Extract the (X, Y) coordinate from the center of the cell holding the provided text.  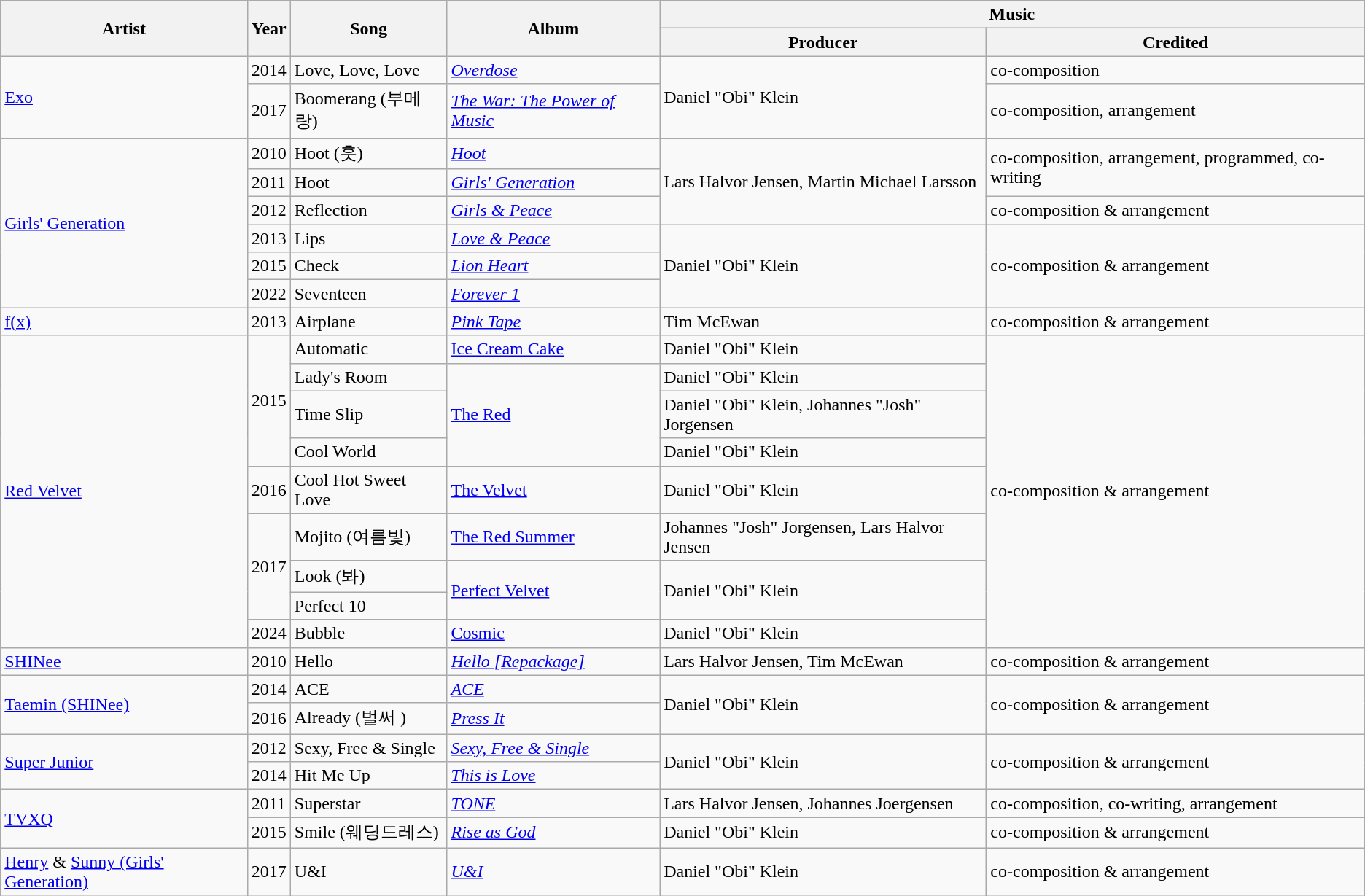
Tim McEwan (823, 322)
Red Velvet (124, 491)
Smile (웨딩드레스) (369, 833)
Taemin (SHINee) (124, 704)
Lady's Room (369, 377)
Lars Halvor Jensen, Tim McEwan (823, 661)
Perfect 10 (369, 606)
Time Slip (369, 414)
Year (268, 28)
Forever 1 (553, 294)
Artist (124, 28)
co-composition, arrangement, programmed, co-writing (1175, 168)
Cool World (369, 452)
Love, Love, Love (369, 70)
Cosmic (553, 634)
Song (369, 28)
Lion Heart (553, 266)
Seventeen (369, 294)
Automatic (369, 349)
Super Junior (124, 762)
Mojito (여름빛) (369, 537)
Ice Cream Cake (553, 349)
Check (369, 266)
Cool Hot Sweet Love (369, 490)
Bubble (369, 634)
Exo (124, 97)
Boomerang (부메랑) (369, 111)
The Velvet (553, 490)
Hello [Repackage] (553, 661)
Look (봐) (369, 576)
Lars Halvor Jensen, Johannes Joergensen (823, 803)
Credited (1175, 42)
Johannes "Josh" Jorgensen, Lars Halvor Jensen (823, 537)
Album (553, 28)
Press It (553, 719)
SHINee (124, 661)
Overdose (553, 70)
Love & Peace (553, 238)
Rise as God (553, 833)
2022 (268, 294)
f(x) (124, 322)
Pink Tape (553, 322)
Perfect Velvet (553, 591)
Already (벌써 ) (369, 719)
TONE (553, 803)
TVXQ (124, 819)
Hello (369, 661)
2024 (268, 634)
co-composition, arrangement (1175, 111)
co-composition (1175, 70)
Producer (823, 42)
Girls & Peace (553, 211)
Hit Me Up (369, 776)
Reflection (369, 211)
Lips (369, 238)
Hoot (훗) (369, 153)
co-composition, co-writing, arrangement (1175, 803)
This is Love (553, 776)
The Red Summer (553, 537)
The Red (553, 414)
Daniel "Obi" Klein, Johannes "Josh" Jorgensen (823, 414)
Superstar (369, 803)
Airplane (369, 322)
Lars Halvor Jensen, Martin Michael Larsson (823, 181)
The War: The Power of Music (553, 111)
Music (1012, 15)
Henry & Sunny (Girls' Generation) (124, 872)
